Return the (x, y) coordinate for the center point of the cell that contains the specified text.  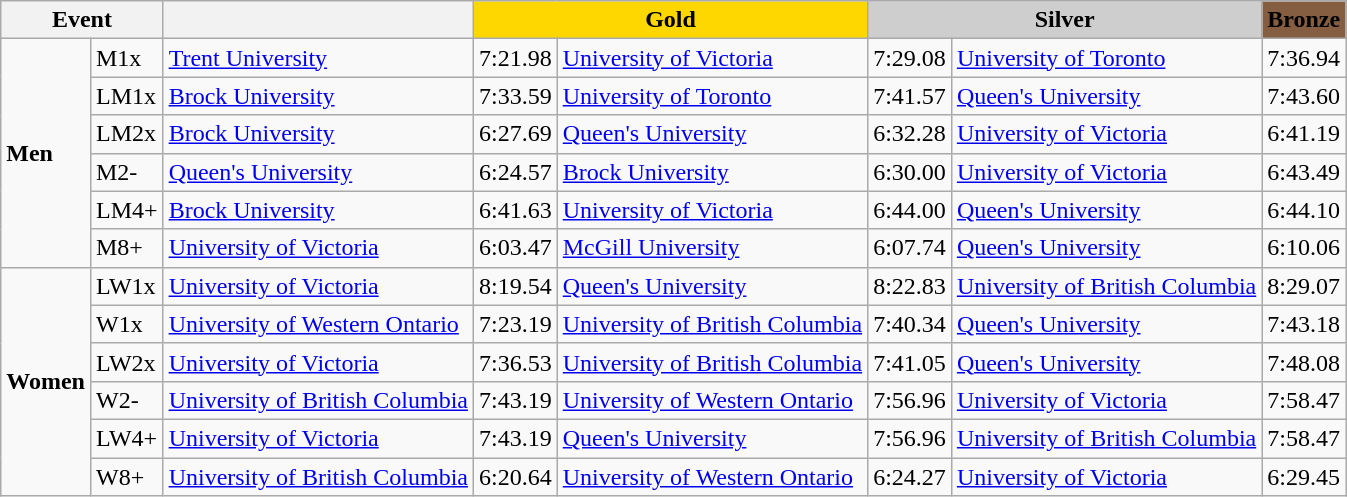
Trent University (318, 58)
7:29.08 (910, 58)
8:22.83 (910, 286)
6:24.57 (515, 172)
7:33.59 (515, 96)
Men (46, 153)
6:03.47 (515, 248)
LM1x (126, 96)
7:36.53 (515, 362)
6:24.27 (910, 477)
Women (46, 381)
W8+ (126, 477)
W2- (126, 400)
6:20.64 (515, 477)
6:41.63 (515, 210)
6:29.45 (1304, 477)
7:48.08 (1304, 362)
LM4+ (126, 210)
6:27.69 (515, 134)
7:23.19 (515, 324)
8:19.54 (515, 286)
6:41.19 (1304, 134)
M1x (126, 58)
7:41.57 (910, 96)
McGill University (712, 248)
LM2x (126, 134)
W1x (126, 324)
6:32.28 (910, 134)
8:29.07 (1304, 286)
7:43.60 (1304, 96)
LW1x (126, 286)
6:07.74 (910, 248)
6:10.06 (1304, 248)
Bronze (1304, 20)
Gold (670, 20)
7:40.34 (910, 324)
LW4+ (126, 438)
6:30.00 (910, 172)
Event (82, 20)
6:43.49 (1304, 172)
6:44.10 (1304, 210)
Silver (1065, 20)
7:41.05 (910, 362)
6:44.00 (910, 210)
7:21.98 (515, 58)
7:36.94 (1304, 58)
M8+ (126, 248)
LW2x (126, 362)
M2- (126, 172)
7:43.18 (1304, 324)
